Output the [x, y] coordinate of the center of the cell containing the given text.  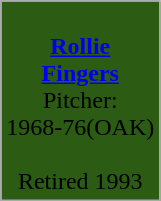
RollieFingersPitcher:1968-76(OAK)Retired 1993 [80, 101]
